Provide the [x, y] coordinate of the cell's center where the given text is located.  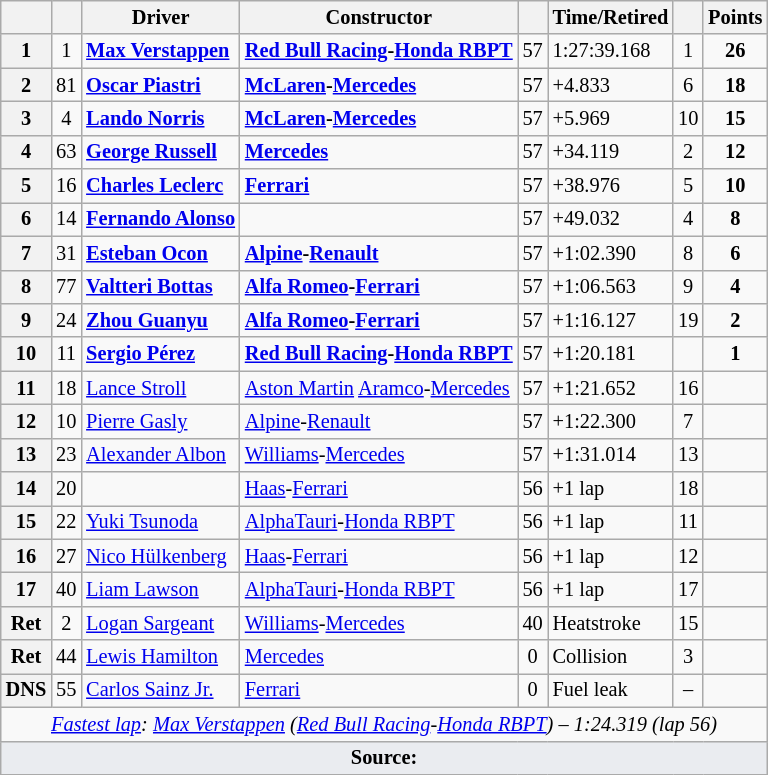
23 [66, 455]
Lewis Hamilton [160, 657]
22 [66, 522]
+1:06.563 [611, 287]
20 [66, 489]
+1:31.014 [611, 455]
77 [66, 287]
Source: [384, 758]
Logan Sargeant [160, 623]
Aston Martin Aramco-Mercedes [379, 388]
+1:16.127 [611, 320]
– [688, 690]
Lance Stroll [160, 388]
+34.119 [611, 152]
Time/Retired [611, 17]
Fernando Alonso [160, 219]
81 [66, 85]
Yuki Tsunoda [160, 522]
Max Verstappen [160, 51]
55 [66, 690]
19 [688, 320]
24 [66, 320]
+49.032 [611, 219]
+1:21.652 [611, 388]
Collision [611, 657]
Constructor [379, 17]
Nico Hülkenberg [160, 556]
Points [735, 17]
George Russell [160, 152]
Alexander Albon [160, 455]
+38.976 [611, 186]
Driver [160, 17]
27 [66, 556]
+4.833 [611, 85]
63 [66, 152]
1:27:39.168 [611, 51]
+1:22.300 [611, 421]
+1:02.390 [611, 253]
+5.969 [611, 118]
Zhou Guanyu [160, 320]
Charles Leclerc [160, 186]
Liam Lawson [160, 589]
Pierre Gasly [160, 421]
Lando Norris [160, 118]
Heatstroke [611, 623]
Oscar Piastri [160, 85]
DNS [26, 690]
Fuel leak [611, 690]
Sergio Pérez [160, 354]
Carlos Sainz Jr. [160, 690]
Esteban Ocon [160, 253]
Fastest lap: Max Verstappen (Red Bull Racing-Honda RBPT) – 1:24.319 (lap 56) [384, 724]
44 [66, 657]
Valtteri Bottas [160, 287]
26 [735, 51]
31 [66, 253]
+1:20.181 [611, 354]
